Output the [x, y] coordinate of the center of the cell containing the given text.  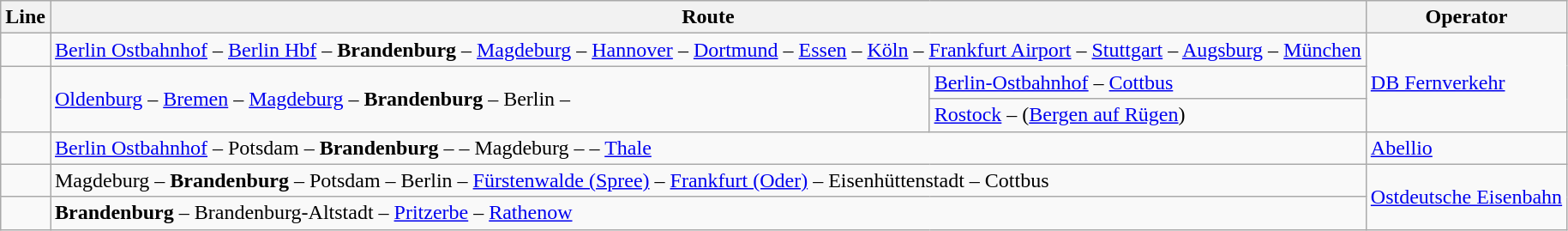
Magdeburg – Brandenburg – Potsdam – Berlin – Fürstenwalde (Spree) – Frankfurt (Oder) – Eisenhüttenstadt – Cottbus [708, 180]
Ostdeutsche Eisenbahn [1466, 197]
Operator [1466, 17]
Berlin-Ostbahnhof – Cottbus [1147, 82]
Berlin Ostbahnhof – Potsdam – Brandenburg – – Magdeburg – – Thale [708, 148]
DB Fernverkehr [1466, 82]
Brandenburg – Brandenburg-Altstadt – Pritzerbe – Rathenow [708, 213]
Route [708, 17]
Berlin Ostbahnhof – Berlin Hbf – Brandenburg – Magdeburg – Hannover – Dortmund – Essen – Köln – Frankfurt Airport – Stuttgart – Augsburg – München [708, 50]
Abellio [1466, 148]
Oldenburg – Bremen – Magdeburg – Brandenburg – Berlin – [490, 99]
Rostock – (Bergen auf Rügen) [1147, 115]
Line [26, 17]
